Capture the cell that displays the provided text and extract its [x, y] central coordinate. 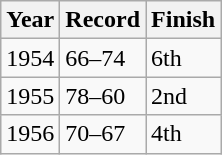
Year [30, 20]
1955 [30, 96]
4th [184, 134]
Finish [184, 20]
Record [103, 20]
70–67 [103, 134]
1956 [30, 134]
2nd [184, 96]
78–60 [103, 96]
1954 [30, 58]
6th [184, 58]
66–74 [103, 58]
